Locate the cell with the specified text and output its (x, y) center coordinate. 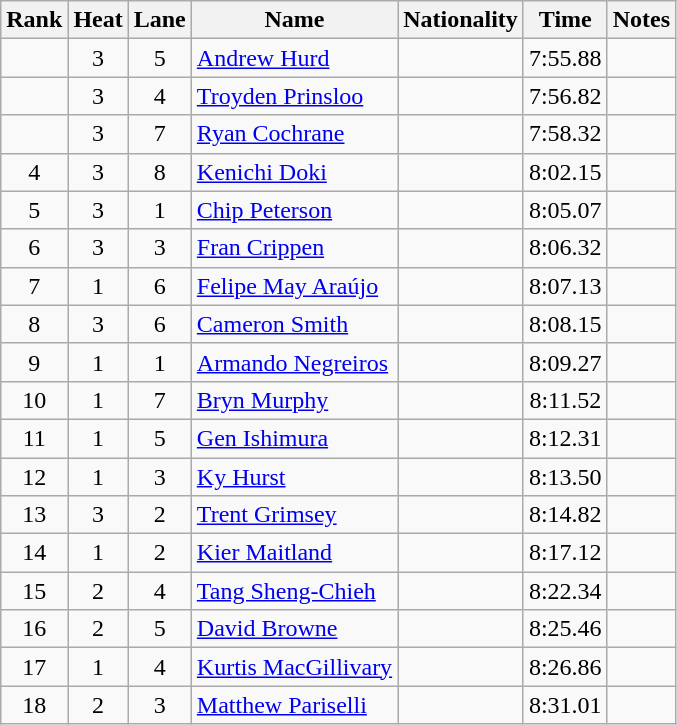
8:22.34 (565, 591)
8:13.50 (565, 477)
Matthew Pariselli (294, 705)
17 (34, 667)
8:06.32 (565, 248)
Fran Crippen (294, 248)
8:26.86 (565, 667)
8:09.27 (565, 362)
Notes (641, 20)
8:07.13 (565, 286)
Lane (160, 20)
Andrew Hurd (294, 58)
Nationality (461, 20)
Name (294, 20)
Ryan Cochrane (294, 134)
8:25.46 (565, 629)
9 (34, 362)
Kier Maitland (294, 553)
8:08.15 (565, 324)
10 (34, 400)
12 (34, 477)
Kenichi Doki (294, 172)
Rank (34, 20)
13 (34, 515)
Troyden Prinsloo (294, 96)
15 (34, 591)
Ky Hurst (294, 477)
7:55.88 (565, 58)
Felipe May Araújo (294, 286)
8:14.82 (565, 515)
8:05.07 (565, 210)
Trent Grimsey (294, 515)
Tang Sheng-Chieh (294, 591)
8:11.52 (565, 400)
Time (565, 20)
Armando Negreiros (294, 362)
Heat (98, 20)
8:12.31 (565, 438)
Kurtis MacGillivary (294, 667)
David Browne (294, 629)
8:31.01 (565, 705)
16 (34, 629)
Cameron Smith (294, 324)
8:02.15 (565, 172)
11 (34, 438)
Bryn Murphy (294, 400)
Gen Ishimura (294, 438)
8:17.12 (565, 553)
7:56.82 (565, 96)
14 (34, 553)
18 (34, 705)
7:58.32 (565, 134)
Chip Peterson (294, 210)
